Identify which cell holds the provided text, then report its [x, y] central coordinate. 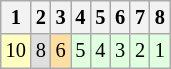
10 [16, 51]
7 [140, 17]
